From the cell containing the given text, extract its center point as (x, y) coordinate. 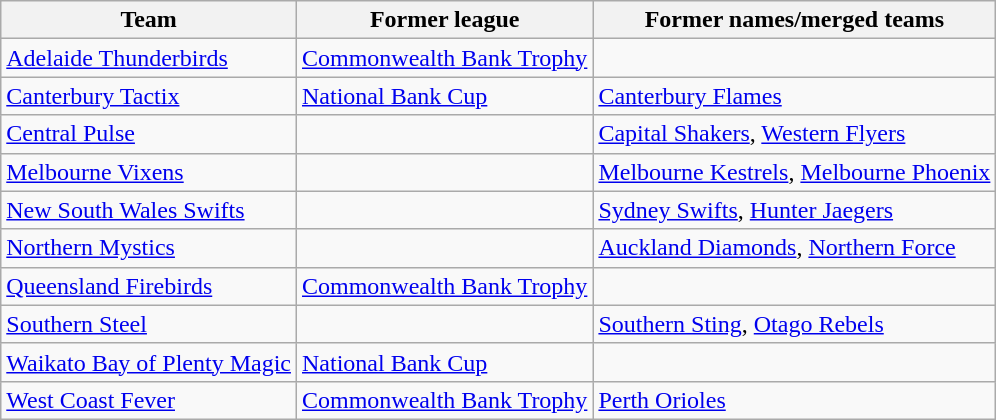
Former names/merged teams (794, 20)
Former league (444, 20)
Adelaide Thunderbirds (149, 58)
Central Pulse (149, 134)
Canterbury Flames (794, 96)
Queensland Firebirds (149, 286)
Waikato Bay of Plenty Magic (149, 362)
Melbourne Kestrels, Melbourne Phoenix (794, 172)
Sydney Swifts, Hunter Jaegers (794, 210)
Canterbury Tactix (149, 96)
Southern Sting, Otago Rebels (794, 324)
Auckland Diamonds, Northern Force (794, 248)
Melbourne Vixens (149, 172)
New South Wales Swifts (149, 210)
Northern Mystics (149, 248)
Capital Shakers, Western Flyers (794, 134)
Perth Orioles (794, 400)
Team (149, 20)
West Coast Fever (149, 400)
Southern Steel (149, 324)
